Search for the cell housing the specified text and yield its (X, Y) center coordinate. 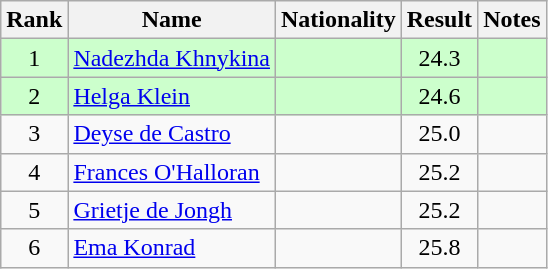
Name (172, 20)
Ema Konrad (172, 248)
3 (34, 134)
6 (34, 248)
Frances O'Halloran (172, 172)
25.8 (439, 248)
Nadezhda Khnykina (172, 58)
Rank (34, 20)
Grietje de Jongh (172, 210)
1 (34, 58)
24.6 (439, 96)
Notes (512, 20)
Deyse de Castro (172, 134)
Nationality (339, 20)
Helga Klein (172, 96)
24.3 (439, 58)
25.0 (439, 134)
5 (34, 210)
4 (34, 172)
2 (34, 96)
Result (439, 20)
